Provide the [x, y] coordinate of the cell's center where the given text is located.  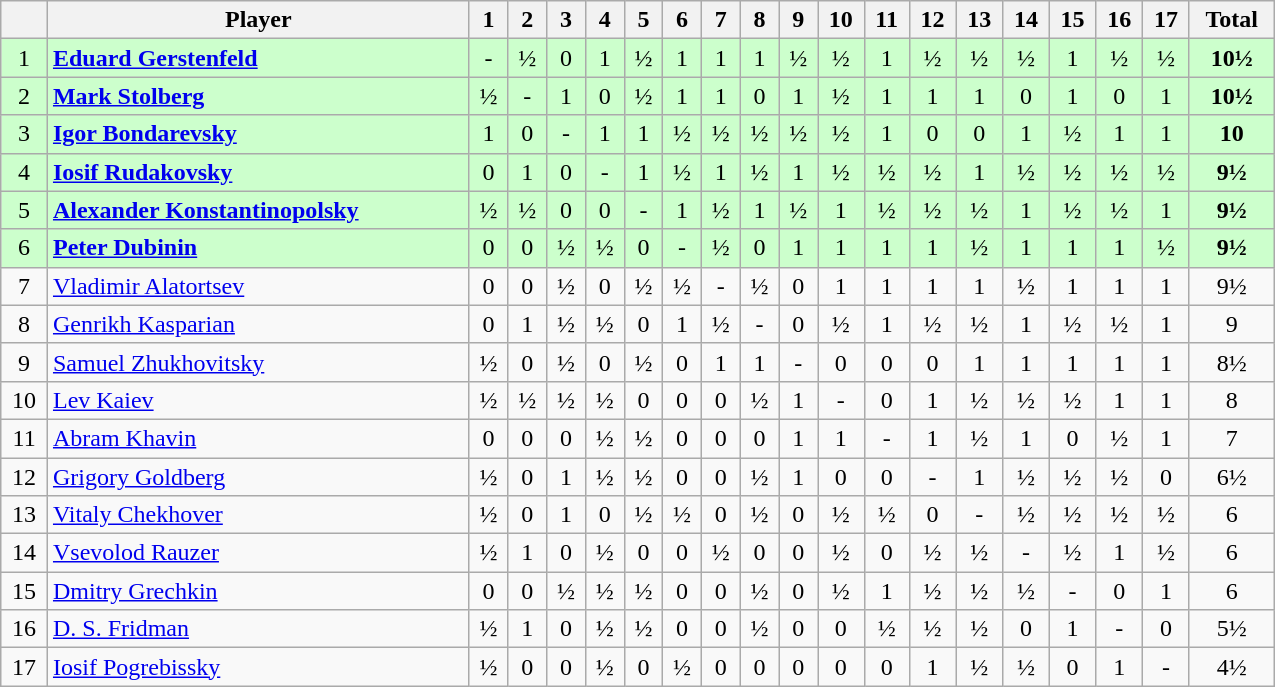
8½ [1232, 362]
Vladimir Alatortsev [258, 286]
4½ [1232, 667]
Abram Khavin [258, 438]
Player [258, 20]
Iosif Rudakovsky [258, 172]
Samuel Zhukhovitsky [258, 362]
Vsevolod Rauzer [258, 553]
Mark Stolberg [258, 96]
D. S. Fridman [258, 629]
Total [1232, 20]
Igor Bondarevsky [258, 134]
Vitaly Chekhover [258, 515]
Lev Kaiev [258, 400]
5½ [1232, 629]
Peter Dubinin [258, 248]
Alexander Konstantinopolsky [258, 210]
Iosif Pogrebissky [258, 667]
6½ [1232, 477]
Grigory Goldberg [258, 477]
Genrikh Kasparian [258, 324]
Eduard Gerstenfeld [258, 58]
Dmitry Grechkin [258, 591]
